Locate the cell with the specified text and output its [X, Y] center coordinate. 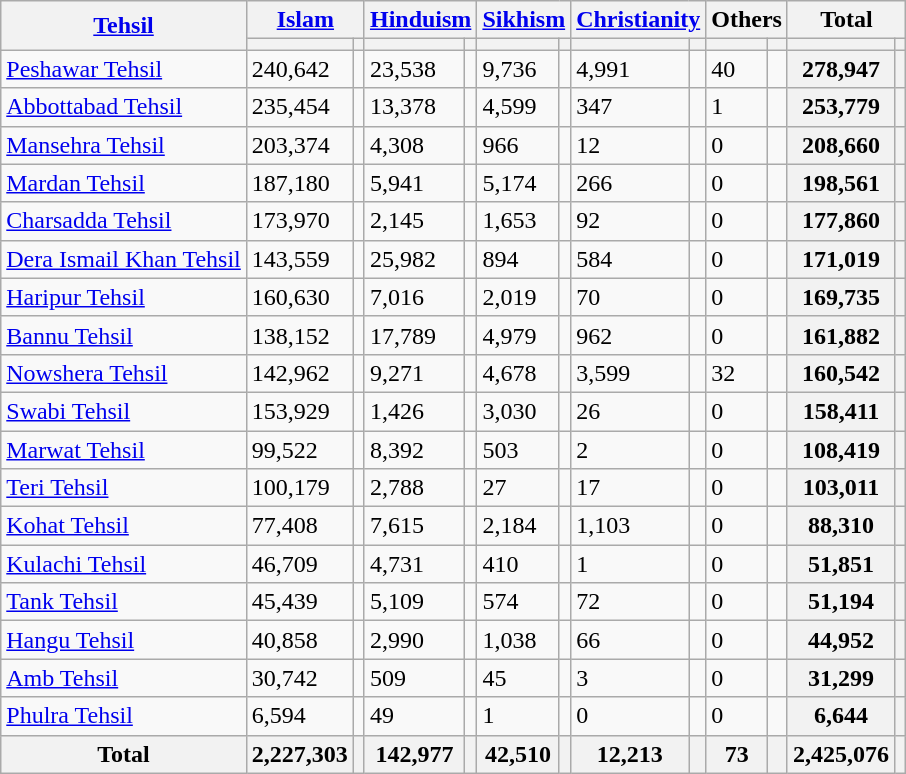
5,109 [414, 602]
5,941 [414, 183]
160,542 [840, 373]
7,016 [414, 297]
1,653 [518, 221]
2 [630, 449]
Marwat Tehsil [124, 449]
25,982 [414, 259]
278,947 [840, 69]
Kulachi Tehsil [124, 564]
40 [737, 69]
2,990 [414, 640]
266 [630, 183]
Nowshera Tehsil [124, 373]
Abbottabad Tehsil [124, 107]
103,011 [840, 488]
23,538 [414, 69]
966 [518, 145]
66 [630, 640]
92 [630, 221]
203,374 [300, 145]
Amb Tehsil [124, 678]
5,174 [518, 183]
Christianity [638, 20]
158,411 [840, 411]
160,630 [300, 297]
410 [518, 564]
45 [518, 678]
4,599 [518, 107]
6,594 [300, 716]
Charsadda Tehsil [124, 221]
51,194 [840, 602]
894 [518, 259]
142,962 [300, 373]
Islam [305, 20]
2,184 [518, 526]
153,929 [300, 411]
Tehsil [124, 26]
584 [630, 259]
Hangu Tehsil [124, 640]
12,213 [630, 754]
77,408 [300, 526]
100,179 [300, 488]
Mardan Tehsil [124, 183]
4,991 [630, 69]
347 [630, 107]
Phulra Tehsil [124, 716]
Tank Tehsil [124, 602]
1,103 [630, 526]
9,736 [518, 69]
26 [630, 411]
Teri Tehsil [124, 488]
2,227,303 [300, 754]
70 [630, 297]
Mansehra Tehsil [124, 145]
73 [737, 754]
187,180 [300, 183]
169,735 [840, 297]
Bannu Tehsil [124, 335]
12 [630, 145]
4,979 [518, 335]
3,030 [518, 411]
574 [518, 602]
161,882 [840, 335]
Peshawar Tehsil [124, 69]
962 [630, 335]
1,038 [518, 640]
45,439 [300, 602]
171,019 [840, 259]
7,615 [414, 526]
253,779 [840, 107]
Haripur Tehsil [124, 297]
2,788 [414, 488]
509 [414, 678]
503 [518, 449]
177,860 [840, 221]
108,419 [840, 449]
4,731 [414, 564]
2,019 [518, 297]
198,561 [840, 183]
31,299 [840, 678]
4,308 [414, 145]
208,660 [840, 145]
30,742 [300, 678]
1,426 [414, 411]
Sikhism [524, 20]
51,851 [840, 564]
2,425,076 [840, 754]
17,789 [414, 335]
42,510 [518, 754]
138,152 [300, 335]
2,145 [414, 221]
Hinduism [420, 20]
173,970 [300, 221]
49 [414, 716]
13,378 [414, 107]
4,678 [518, 373]
142,977 [414, 754]
3 [630, 678]
72 [630, 602]
88,310 [840, 526]
40,858 [300, 640]
9,271 [414, 373]
27 [518, 488]
6,644 [840, 716]
3,599 [630, 373]
235,454 [300, 107]
99,522 [300, 449]
46,709 [300, 564]
44,952 [840, 640]
Dera Ismail Khan Tehsil [124, 259]
Kohat Tehsil [124, 526]
Others [747, 20]
240,642 [300, 69]
Swabi Tehsil [124, 411]
143,559 [300, 259]
32 [737, 373]
17 [630, 488]
8,392 [414, 449]
